Provide the [X, Y] coordinate of the cell's center where the given text is located.  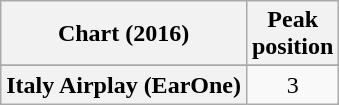
Italy Airplay (EarOne) [124, 85]
Chart (2016) [124, 34]
3 [292, 85]
Peakposition [292, 34]
